Scan for the cell matching the given text and deliver its (X, Y) coordinate at center. 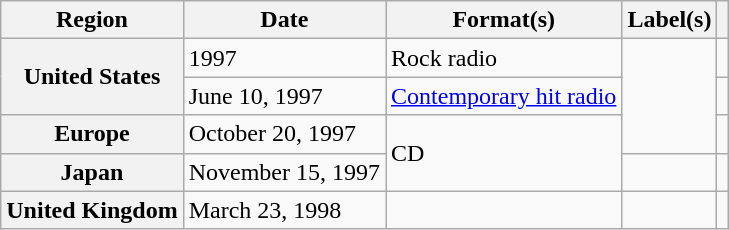
Label(s) (670, 20)
November 15, 1997 (284, 172)
June 10, 1997 (284, 96)
United States (92, 77)
1997 (284, 58)
CD (504, 153)
October 20, 1997 (284, 134)
March 23, 1998 (284, 210)
Region (92, 20)
Contemporary hit radio (504, 96)
Japan (92, 172)
Europe (92, 134)
Rock radio (504, 58)
Format(s) (504, 20)
Date (284, 20)
United Kingdom (92, 210)
